Return (X, Y) of the center of cell containing provided text 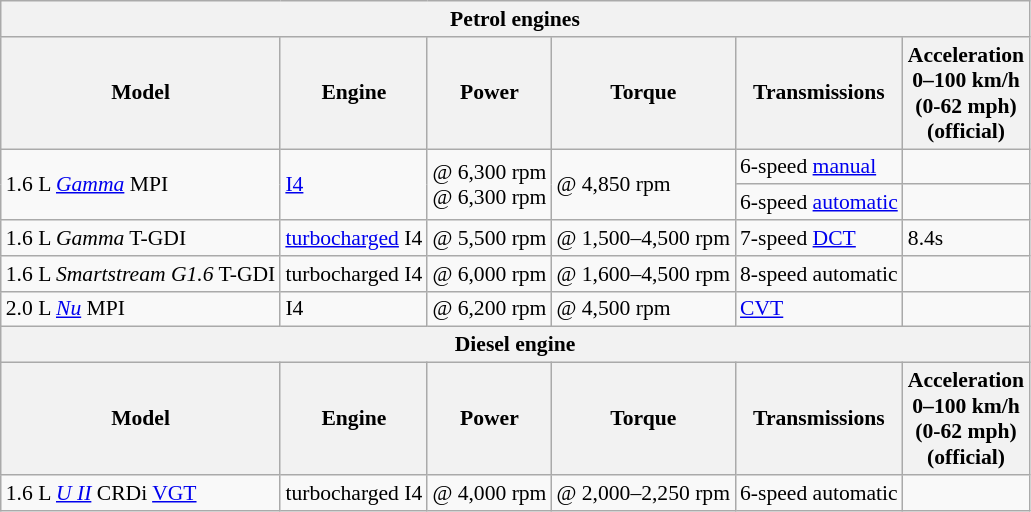
@ 6,300 rpm @ 6,300 rpm (489, 184)
@ 6,200 rpm (489, 309)
@ 4,850 rpm (643, 184)
@ 2,000–2,250 rpm (643, 493)
Diesel engine (515, 345)
1.6 L U II CRDi VGT (141, 493)
1.6 L Gamma MPI (141, 184)
6-speed manual (819, 167)
@ 1,600–4,500 rpm (643, 274)
8.4s (966, 238)
Petrol engines (515, 19)
@ 1,500–4,500 rpm (643, 238)
CVT (819, 309)
@ 4,000 rpm (489, 493)
@ 4,500 rpm (643, 309)
1.6 L Gamma T-GDI (141, 238)
@ 5,500 rpm (489, 238)
7-speed DCT (819, 238)
8-speed automatic (819, 274)
@ 6,000 rpm (489, 274)
1.6 L Smartstream G1.6 T-GDI (141, 274)
2.0 L Nu MPI (141, 309)
